Extract the [X, Y] coordinate from the center of the cell holding the provided text.  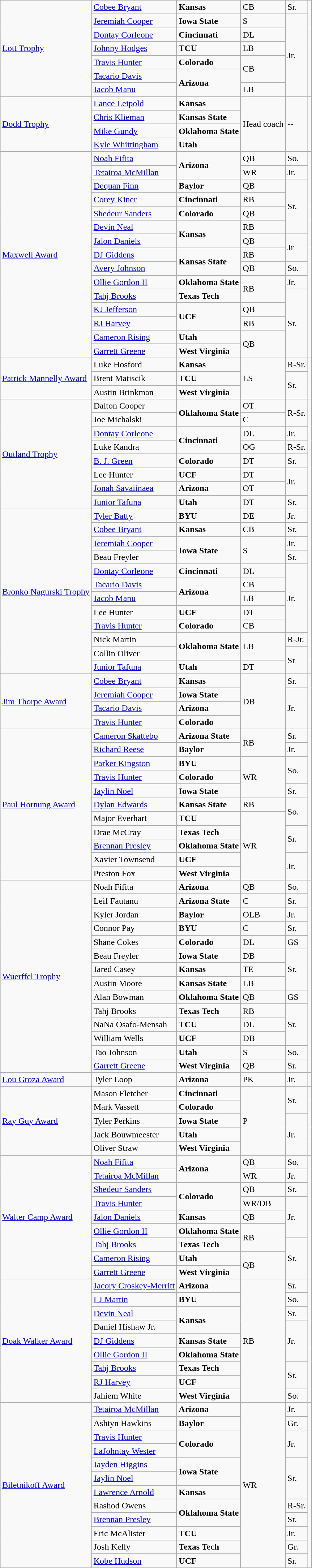
Jahiem White [134, 1396]
Jonah Savaiinaea [134, 488]
Nick Martin [134, 640]
Paul Hornung Award [46, 805]
LS [263, 378]
Patrick Mannelly Award [46, 378]
Maxwell Award [46, 254]
Avery Johnson [134, 268]
Major Everhart [134, 818]
Cameron Skattebo [134, 736]
Chris Klieman [134, 117]
Tyler Loop [134, 1080]
Kyle Whittingham [134, 144]
OG [263, 447]
Luke Kandra [134, 447]
Lance Leipold [134, 103]
DE [263, 516]
Ashtyn Hawkins [134, 1423]
Josh Kelly [134, 1547]
Austin Brinkman [134, 392]
Joe Michalski [134, 420]
Mason Fletcher [134, 1093]
Collin Oliver [134, 653]
Doak Walker Award [46, 1341]
Jayden Higgins [134, 1464]
Dylan Edwards [134, 804]
Jim Thorpe Award [46, 701]
Parker Kingston [134, 763]
Preston Fox [134, 873]
Sr [296, 660]
Corey Kiner [134, 200]
NaNa Osafo-Mensah [134, 1024]
Johnny Hodges [134, 48]
Bronko Nagurski Trophy [46, 592]
Leif Fautanu [134, 901]
Biletnikoff Award [46, 1485]
Dodd Trophy [46, 124]
Austin Moore [134, 983]
Kobe Hudson [134, 1561]
Tyler Batty [134, 516]
Head coach [263, 124]
Jack Bouwmeester [134, 1135]
Jacory Croskey-Merritt [134, 1286]
Lou Groza Award [46, 1080]
Jr [296, 248]
Xavier Townsend [134, 860]
KJ Jefferson [134, 310]
William Wells [134, 1038]
Connor Pay [134, 928]
Eric McAlister [134, 1533]
P [263, 1121]
Ray Guy Award [46, 1121]
Oliver Straw [134, 1148]
R-Jr. [296, 640]
LJ Martin [134, 1300]
Alan Bowman [134, 997]
Drae McCray [134, 832]
Tao Johnson [134, 1052]
OLB [263, 915]
Kyler Jordan [134, 915]
Mike Gundy [134, 131]
Lawrence Arnold [134, 1492]
B. J. Green [134, 461]
Daniel Hishaw Jr. [134, 1327]
Shane Cokes [134, 942]
Lott Trophy [46, 48]
Walter Camp Award [46, 1217]
PK [263, 1080]
Wuerffel Trophy [46, 977]
Rashod Owens [134, 1506]
Dalton Cooper [134, 406]
-- [296, 124]
Outland Trophy [46, 454]
Brent Matiscik [134, 378]
TE [263, 969]
Jared Casey [134, 969]
Richard Reese [134, 750]
WR/DB [263, 1203]
Mark Vassett [134, 1107]
Luke Hosford [134, 364]
Dequan Finn [134, 186]
Tyler Perkins [134, 1121]
LaJohntay Wester [134, 1451]
